Extract the (x, y) coordinate from the center of the cell holding the provided text.  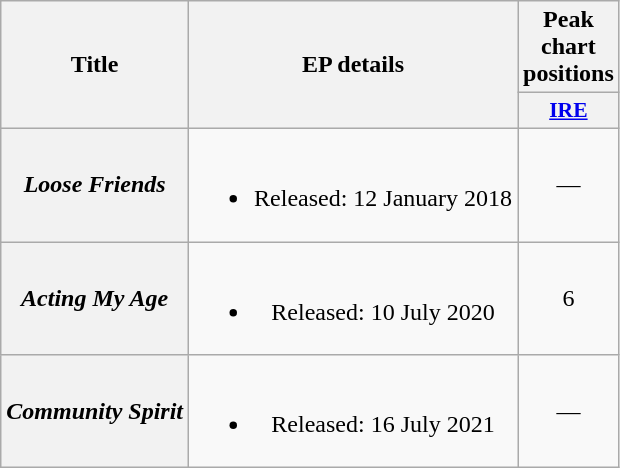
Released: 16 July 2021 (354, 412)
Community Spirit (95, 412)
Title (95, 65)
IRE (569, 111)
Released: 10 July 2020 (354, 298)
6 (569, 298)
Peak chart positions (569, 47)
Released: 12 January 2018 (354, 184)
Acting My Age (95, 298)
EP details (354, 65)
Loose Friends (95, 184)
